For the text-containing cell, return its midpoint in [X, Y] coordinate format. 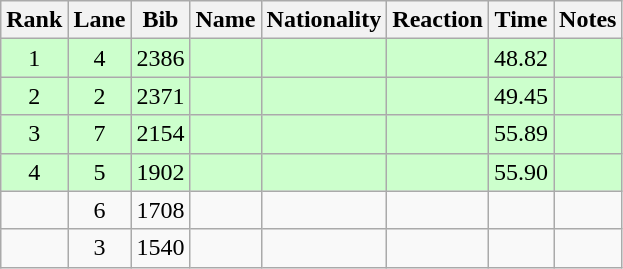
Reaction [438, 20]
Nationality [324, 20]
1708 [160, 210]
48.82 [520, 58]
2386 [160, 58]
55.90 [520, 172]
Name [226, 20]
49.45 [520, 96]
Bib [160, 20]
Lane [100, 20]
2154 [160, 134]
Time [520, 20]
6 [100, 210]
55.89 [520, 134]
7 [100, 134]
1 [34, 58]
1540 [160, 248]
1902 [160, 172]
Notes [588, 20]
5 [100, 172]
Rank [34, 20]
2371 [160, 96]
